Provide the [X, Y] coordinate of the cell's center where the given text is located.  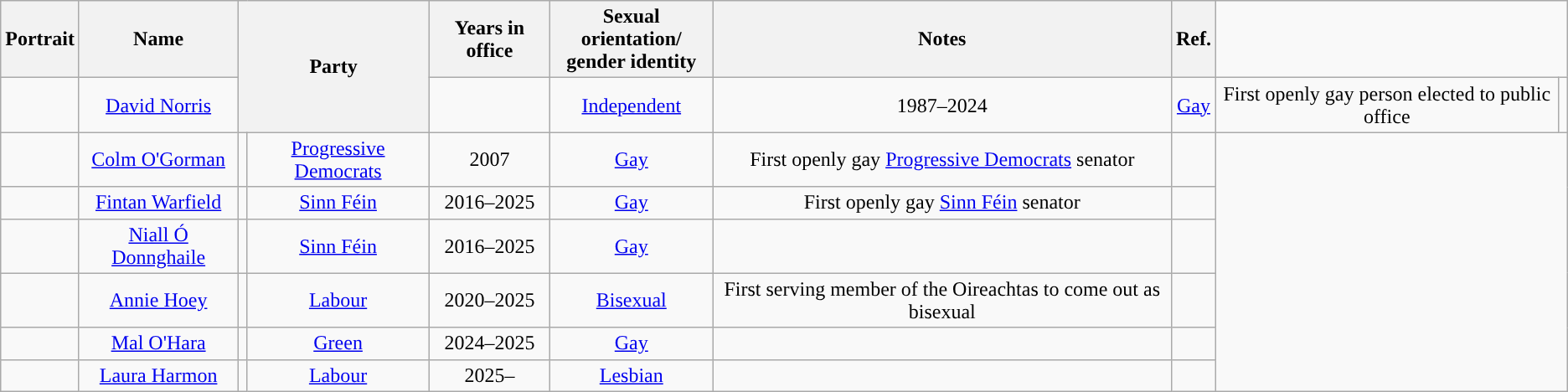
2007 [489, 159]
Fintan Warfield [157, 203]
2024–2025 [489, 343]
First openly gay Sinn Féin senator [941, 203]
First serving member of the Oireachtas to come out as bisexual [941, 300]
First openly gay Progressive Democrats senator [941, 159]
2025– [489, 375]
Portrait [40, 39]
Progressive Democrats [338, 159]
Sexual orientation/gender identity [632, 39]
2020–2025 [489, 300]
First openly gay person elected to public office [1387, 106]
Lesbian [632, 375]
Notes [941, 39]
Laura Harmon [157, 375]
Bisexual [632, 300]
Green [338, 343]
Party [333, 67]
David Norris [157, 106]
1987–2024 [941, 106]
Colm O'Gorman [157, 159]
Niall Ó Donnghaile [157, 246]
Name [157, 39]
Ref. [1193, 39]
Years in office [489, 39]
Independent [632, 106]
Mal O'Hara [157, 343]
Annie Hoey [157, 300]
